Determine the (x, y) coordinate at the center of the cell enclosing the given text.  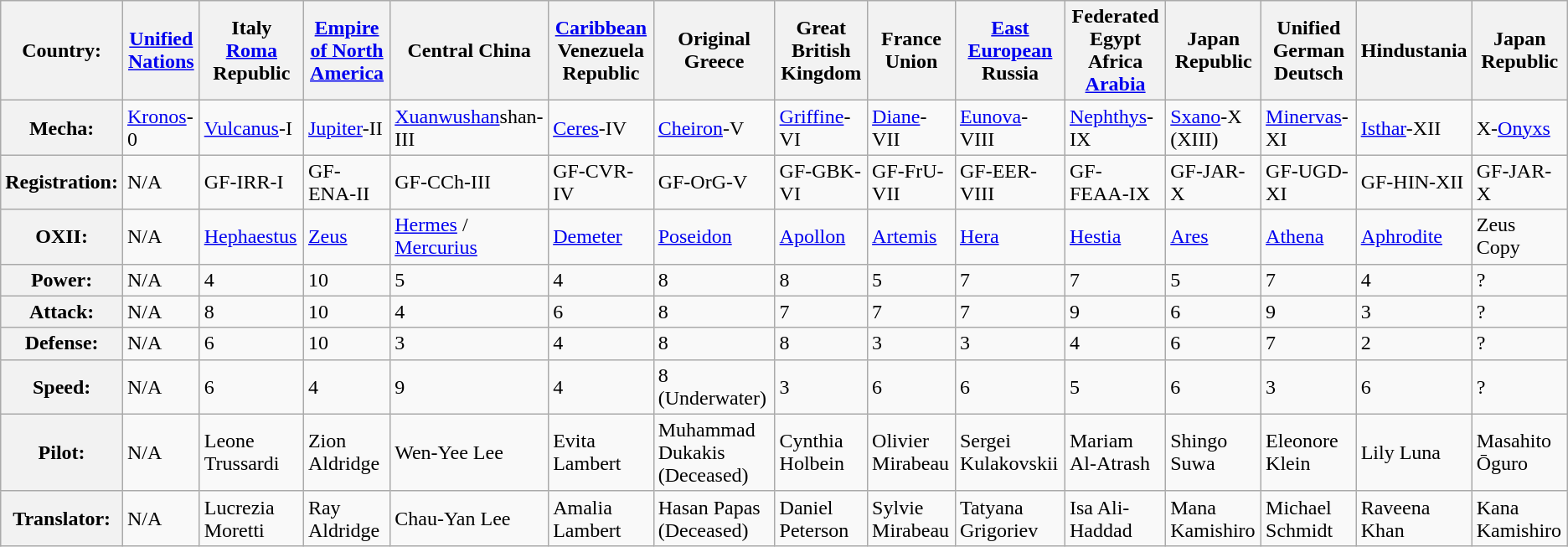
Wen-Yee Lee (469, 452)
Cheiron-V (714, 127)
OXII: (62, 236)
GF-IRR-I (251, 183)
Isa Ali-Haddad (1115, 518)
Original Greece (714, 50)
Ceres-IV (601, 127)
Michael Schmidt (1309, 518)
Federated Egypt Africa Arabia (1115, 50)
GF-FrU-VII (911, 183)
Masahito Ōguro (1519, 452)
Power: (62, 280)
Kana Kamishiro (1519, 518)
Griffine-VI (821, 127)
Unified German Deutsch (1309, 50)
GF-HIN-XII (1414, 183)
Defense: (62, 343)
Zion Aldridge (347, 452)
East European Russia (1010, 50)
Kronos-0 (161, 127)
Athena (1309, 236)
Zeus (347, 236)
GF-CCh-III (469, 183)
Shingo Suwa (1214, 452)
Speed: (62, 387)
Nephthys-IX (1115, 127)
Vulcanus-I (251, 127)
Lucrezia Moretti (251, 518)
Aphrodite (1414, 236)
GF-GBK-VI (821, 183)
Unified Nations (161, 50)
GF-EER-VIII (1010, 183)
Leone Trussardi (251, 452)
Poseidon (714, 236)
Hera (1010, 236)
Caribbean Venezuela Republic (601, 50)
Pilot: (62, 452)
Lily Luna (1414, 452)
France Union (911, 50)
Attack: (62, 312)
Xuanwushanshan-III (469, 127)
Jupiter-II (347, 127)
GF-OrG-V (714, 183)
Hindustania (1414, 50)
2 (1414, 343)
Olivier Mirabeau (911, 452)
Hephaestus (251, 236)
Raveena Khan (1414, 518)
Demeter (601, 236)
GF-ENA-II (347, 183)
Mana Kamishiro (1214, 518)
Amalia Lambert (601, 518)
Minervas-XI (1309, 127)
Apollon (821, 236)
Sergei Kulakovskii (1010, 452)
Evita Lambert (601, 452)
GF-CVR-IV (601, 183)
Ray Aldridge (347, 518)
Muhammad Dukakis (Deceased) (714, 452)
8 (Underwater) (714, 387)
Registration: (62, 183)
Italy Roma Republic (251, 50)
GF-FEAA-IX (1115, 183)
GF-UGD-XI (1309, 183)
Hermes / Mercurius (469, 236)
Eunova-VIII (1010, 127)
Central China (469, 50)
Daniel Peterson (821, 518)
Sxano-X (XIII) (1214, 127)
Zeus Copy (1519, 236)
Mecha: (62, 127)
Artemis (911, 236)
Diane-VII (911, 127)
X-Onyxs (1519, 127)
Isthar-XII (1414, 127)
Translator: (62, 518)
Empire of North America (347, 50)
Country: (62, 50)
Chau-Yan Lee (469, 518)
Great British Kingdom (821, 50)
Mariam Al-Atrash (1115, 452)
Sylvie Mirabeau (911, 518)
Eleonore Klein (1309, 452)
Ares (1214, 236)
Hasan Papas (Deceased) (714, 518)
Tatyana Grigoriev (1010, 518)
Hestia (1115, 236)
Cynthia Holbein (821, 452)
